Scan for the cell matching the given text and deliver its (X, Y) coordinate at center. 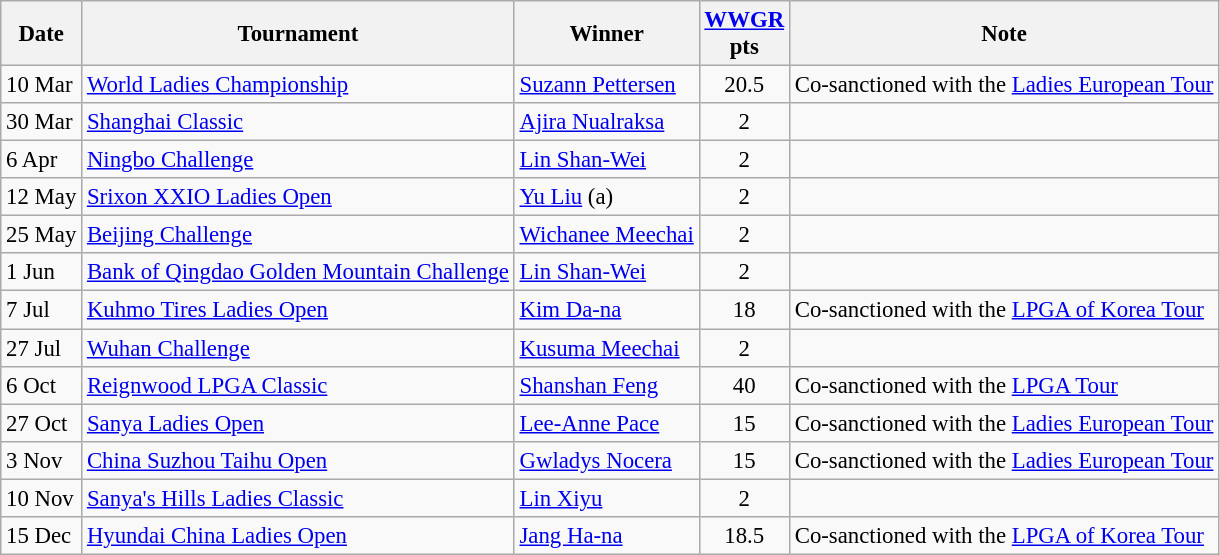
3 Nov (42, 460)
Lee-Anne Pace (606, 423)
15 Dec (42, 536)
27 Oct (42, 423)
1 Jun (42, 273)
12 May (42, 197)
Co-sanctioned with the LPGA Tour (1004, 385)
Wichanee Meechai (606, 235)
Sanya's Hills Ladies Classic (298, 498)
18 (744, 310)
27 Jul (42, 348)
Hyundai China Ladies Open (298, 536)
China Suzhou Taihu Open (298, 460)
Date (42, 34)
Kim Da-na (606, 310)
World Ladies Championship (298, 85)
Ajira Nualraksa (606, 122)
Suzann Pettersen (606, 85)
7 Jul (42, 310)
Lin Xiyu (606, 498)
40 (744, 385)
10 Nov (42, 498)
Reignwood LPGA Classic (298, 385)
Beijing Challenge (298, 235)
Tournament (298, 34)
Note (1004, 34)
WWGRpts (744, 34)
25 May (42, 235)
Winner (606, 34)
Bank of Qingdao Golden Mountain Challenge (298, 273)
6 Oct (42, 385)
Gwladys Nocera (606, 460)
Shanshan Feng (606, 385)
Wuhan Challenge (298, 348)
30 Mar (42, 122)
Sanya Ladies Open (298, 423)
Jang Ha-na (606, 536)
Srixon XXIO Ladies Open (298, 197)
20.5 (744, 85)
Kusuma Meechai (606, 348)
10 Mar (42, 85)
Kuhmo Tires Ladies Open (298, 310)
Ningbo Challenge (298, 160)
Shanghai Classic (298, 122)
18.5 (744, 536)
6 Apr (42, 160)
Yu Liu (a) (606, 197)
